For the text-containing cell, return its midpoint in (X, Y) coordinate format. 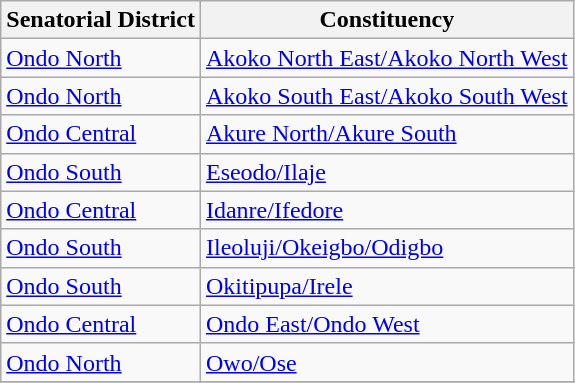
Constituency (386, 20)
Okitipupa/Irele (386, 286)
Eseodo/Ilaje (386, 172)
Senatorial District (101, 20)
Ondo East/Ondo West (386, 324)
Owo/Ose (386, 362)
Akoko South East/Akoko South West (386, 96)
Idanre/Ifedore (386, 210)
Ileoluji/Okeigbo/Odigbo (386, 248)
Akure North/Akure South (386, 134)
Akoko North East/Akoko North West (386, 58)
